Return (x, y) of the center of cell containing provided text 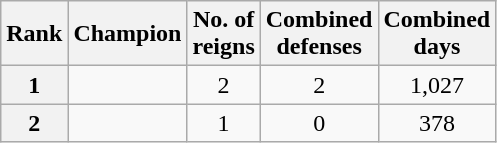
Champion (128, 34)
Rank (34, 34)
Combineddefenses (319, 34)
378 (437, 123)
0 (319, 123)
Combineddays (437, 34)
No. ofreigns (224, 34)
1,027 (437, 85)
